Detect which cell encompasses the target text, then output its (x, y) center coordinate. 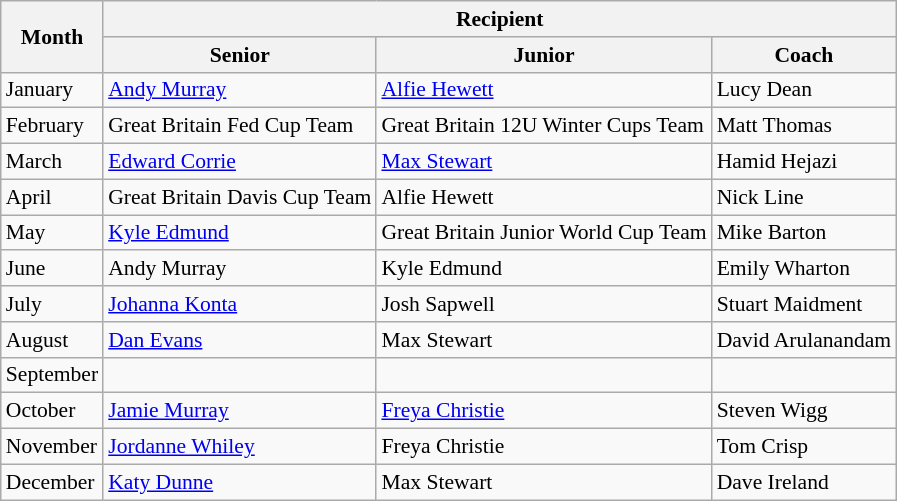
October (52, 411)
Katy Dunne (240, 482)
Jordanne Whiley (240, 447)
Great Britain Junior World Cup Team (544, 233)
April (52, 197)
Emily Wharton (804, 269)
Senior (240, 55)
Josh Sapwell (544, 304)
Matt Thomas (804, 126)
Tom Crisp (804, 447)
Stuart Maidment (804, 304)
September (52, 375)
Mike Barton (804, 233)
Recipient (500, 19)
November (52, 447)
Edward Corrie (240, 162)
August (52, 340)
Great Britain Davis Cup Team (240, 197)
December (52, 482)
February (52, 126)
Coach (804, 55)
Dan Evans (240, 340)
May (52, 233)
Steven Wigg (804, 411)
Month (52, 36)
March (52, 162)
January (52, 90)
Great Britain 12U Winter Cups Team (544, 126)
Jamie Murray (240, 411)
Nick Line (804, 197)
June (52, 269)
Great Britain Fed Cup Team (240, 126)
Junior (544, 55)
Lucy Dean (804, 90)
Dave Ireland (804, 482)
July (52, 304)
Johanna Konta (240, 304)
Hamid Hejazi (804, 162)
David Arulanandam (804, 340)
